Scan for the cell matching the given text and deliver its [X, Y] coordinate at center. 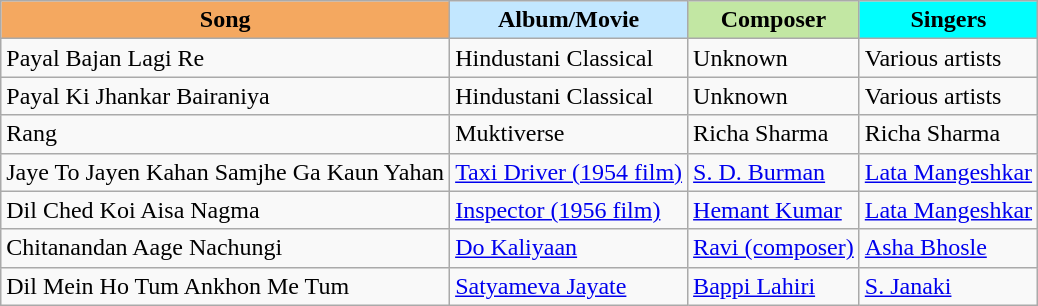
Taxi Driver (1954 film) [569, 172]
Inspector (1956 film) [569, 210]
Hemant Kumar [774, 210]
Payal Ki Jhankar Bairaniya [226, 96]
Dil Mein Ho Tum Ankhon Me Tum [226, 286]
Muktiverse [569, 134]
S. Janaki [948, 286]
S. D. Burman [774, 172]
Chitanandan Aage Nachungi [226, 248]
Singers [948, 20]
Asha Bhosle [948, 248]
Composer [774, 20]
Jaye To Jayen Kahan Samjhe Ga Kaun Yahan [226, 172]
Dil Ched Koi Aisa Nagma [226, 210]
Rang [226, 134]
Ravi (composer) [774, 248]
Bappi Lahiri [774, 286]
Song [226, 20]
Album/Movie [569, 20]
Do Kaliyaan [569, 248]
Payal Bajan Lagi Re [226, 58]
Satyameva Jayate [569, 286]
